Provide the (X, Y) coordinate of the cell's center where the given text is located.  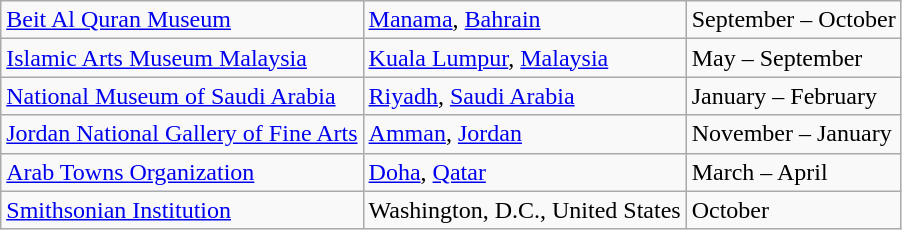
Washington, D.C., United States (524, 210)
Kuala Lumpur, Malaysia (524, 58)
November – January (794, 134)
Riyadh, Saudi Arabia (524, 96)
National Museum of Saudi Arabia (182, 96)
Jordan National Gallery of Fine Arts (182, 134)
March – April (794, 172)
Beit Al Quran Museum (182, 20)
May – September (794, 58)
Manama, Bahrain (524, 20)
September – October (794, 20)
October (794, 210)
Doha, Qatar (524, 172)
Smithsonian Institution (182, 210)
Islamic Arts Museum Malaysia (182, 58)
Arab Towns Organization (182, 172)
Amman, Jordan (524, 134)
January – February (794, 96)
